Output the [X, Y] coordinate of the center of the cell containing the given text.  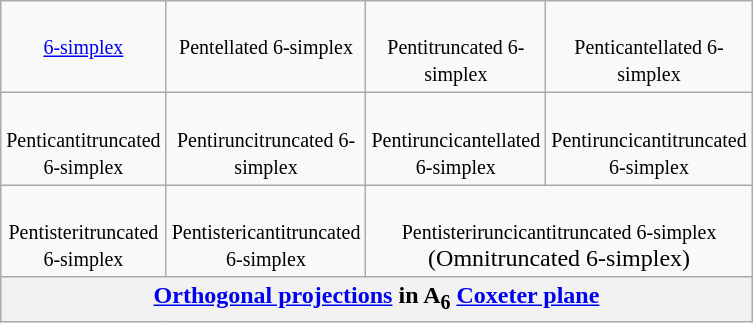
Pentistericantitruncated 6-simplex [266, 231]
Pentellated 6-simplex [266, 47]
Pentitruncated 6-simplex [456, 47]
Pentisteriruncicantitruncated 6-simplex(Omnitruncated 6-simplex) [559, 231]
6-simplex [84, 47]
Penticantitruncated 6-simplex [84, 139]
Pentiruncicantellated 6-simplex [456, 139]
Orthogonal projections in A6 Coxeter plane [377, 299]
Penticantellated 6-simplex [649, 47]
Pentiruncitruncated 6-simplex [266, 139]
Pentiruncicantitruncated 6-simplex [649, 139]
Pentisteritruncated 6-simplex [84, 231]
